Search for the cell housing the specified text and yield its [x, y] center coordinate. 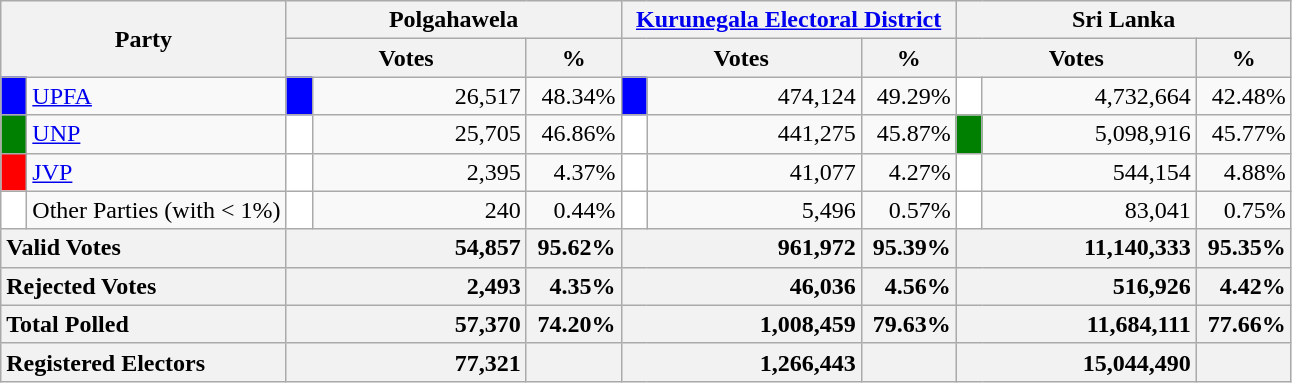
83,041 [1089, 210]
95.35% [1244, 248]
JVP [156, 172]
961,972 [741, 248]
41,077 [754, 172]
4.88% [1244, 172]
11,140,333 [1076, 248]
Total Polled [144, 324]
Registered Electors [144, 362]
46,036 [741, 286]
Kurunegala Electoral District [788, 20]
4.56% [908, 286]
95.62% [574, 248]
46.86% [574, 134]
74.20% [574, 324]
49.29% [908, 96]
4.42% [1244, 286]
0.57% [908, 210]
54,857 [406, 248]
441,275 [754, 134]
15,044,490 [1076, 362]
79.63% [908, 324]
48.34% [574, 96]
77,321 [406, 362]
11,684,111 [1076, 324]
Party [144, 39]
4.27% [908, 172]
544,154 [1089, 172]
77.66% [1244, 324]
Valid Votes [144, 248]
516,926 [1076, 286]
26,517 [419, 96]
5,098,916 [1089, 134]
0.75% [1244, 210]
474,124 [754, 96]
95.39% [908, 248]
4,732,664 [1089, 96]
0.44% [574, 210]
Rejected Votes [144, 286]
5,496 [754, 210]
UNP [156, 134]
Sri Lanka [1124, 20]
45.87% [908, 134]
45.77% [1244, 134]
240 [419, 210]
1,266,443 [741, 362]
42.48% [1244, 96]
2,395 [419, 172]
Other Parties (with < 1%) [156, 210]
25,705 [419, 134]
4.37% [574, 172]
57,370 [406, 324]
1,008,459 [741, 324]
4.35% [574, 286]
Polgahawela [454, 20]
2,493 [406, 286]
UPFA [156, 96]
